Return the [x, y] coordinate for the center point of the cell that contains the specified text.  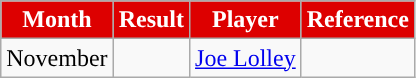
Reference [358, 20]
Result [151, 20]
Player [246, 20]
Month [57, 20]
Joe Lolley [246, 58]
November [57, 58]
